Determine the (x, y) coordinate at the center of the cell enclosing the given text.  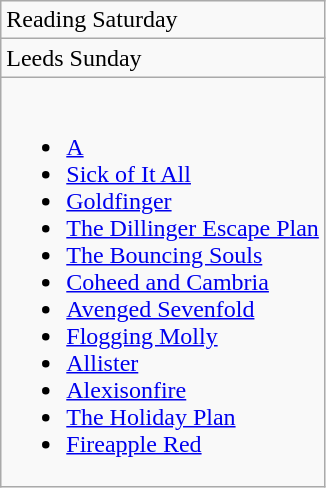
Leeds Sunday (163, 58)
Reading Saturday (163, 20)
